Return (X, Y) of the center of cell containing provided text 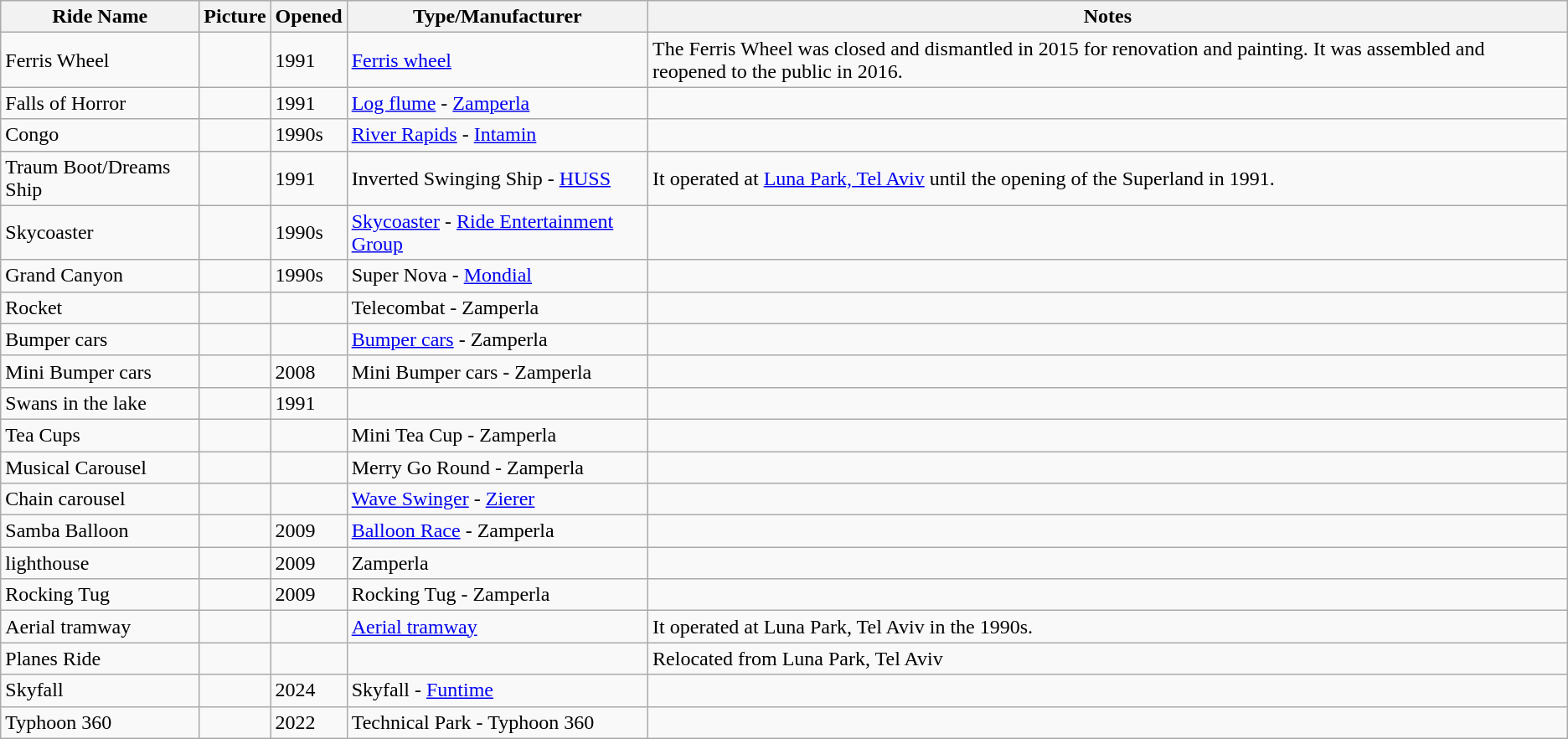
Skycoaster (101, 233)
Notes (1108, 17)
Ride Name (101, 17)
Rocking Tug (101, 595)
Swans in the lake (101, 403)
Ferris Wheel (101, 60)
Mini Bumper cars - Zamperla (498, 371)
Skycoaster - Ride Entertainment Group (498, 233)
Bumper cars - Zamperla (498, 339)
Merry Go Round - Zamperla (498, 467)
2008 (308, 371)
Balloon Race - Zamperla (498, 531)
Type/Manufacturer (498, 17)
Musical Carousel (101, 467)
Zamperla (498, 563)
Grand Canyon (101, 276)
Skyfall - Funtime (498, 690)
Technical Park - Typhoon 360 (498, 722)
Samba Balloon (101, 531)
Relocated from Luna Park, Tel Aviv (1108, 659)
Congo (101, 135)
Mini Tea Cup - Zamperla (498, 435)
Wave Swinger - Zierer (498, 499)
Skyfall (101, 690)
It operated at Luna Park, Tel Aviv until the opening of the Superland in 1991. (1108, 178)
Rocket (101, 307)
Typhoon 360 (101, 722)
Telecombat - Zamperla (498, 307)
Planes Ride (101, 659)
Falls of Horror (101, 103)
Tea Cups (101, 435)
Traum Boot/Dreams Ship (101, 178)
It operated at Luna Park, Tel Aviv in the 1990s. (1108, 627)
Super Nova - Mondial (498, 276)
Picture (235, 17)
Ferris wheel (498, 60)
Inverted Swinging Ship - HUSS (498, 178)
Mini Bumper cars (101, 371)
The Ferris Wheel was closed and dismantled in 2015 for renovation and painting. It was assembled and reopened to the public in 2016. (1108, 60)
Opened (308, 17)
lighthouse (101, 563)
Log flume - Zamperla (498, 103)
2024 (308, 690)
Bumper cars (101, 339)
Chain carousel (101, 499)
River Rapids - Intamin (498, 135)
2022 (308, 722)
Rocking Tug - Zamperla (498, 595)
